Search for the cell housing the specified text and yield its (X, Y) center coordinate. 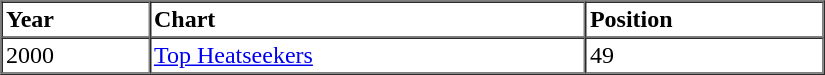
Top Heatseekers (367, 56)
Chart (367, 20)
Year (76, 20)
49 (704, 56)
2000 (76, 56)
Position (704, 20)
